Provide the [x, y] coordinate of the cell's center where the given text is located.  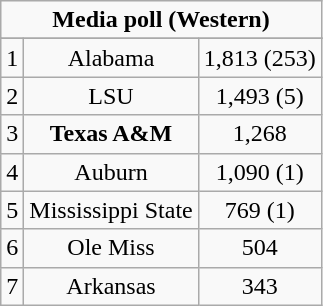
4 [12, 172]
2 [12, 96]
Auburn [111, 172]
1,813 (253) [260, 58]
769 (1) [260, 210]
Texas A&M [111, 134]
Media poll (Western) [162, 20]
1 [12, 58]
Mississippi State [111, 210]
Arkansas [111, 286]
Ole Miss [111, 248]
Alabama [111, 58]
7 [12, 286]
1,268 [260, 134]
5 [12, 210]
LSU [111, 96]
3 [12, 134]
6 [12, 248]
504 [260, 248]
343 [260, 286]
1,090 (1) [260, 172]
1,493 (5) [260, 96]
